Return [X, Y] of the center of cell containing provided text 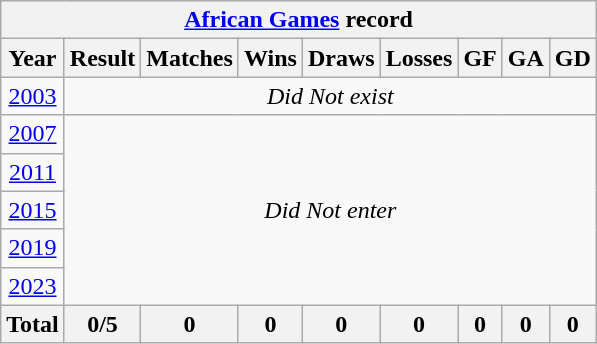
GF [480, 58]
2011 [33, 172]
Year [33, 58]
Draws [341, 58]
Matches [190, 58]
Total [33, 324]
2003 [33, 96]
Result [102, 58]
Wins [270, 58]
2007 [33, 134]
2019 [33, 248]
0/5 [102, 324]
African Games record [299, 20]
2023 [33, 286]
Losses [419, 58]
Did Not exist [330, 96]
Did Not enter [330, 210]
GD [572, 58]
2015 [33, 210]
GA [526, 58]
